Output the (x, y) coordinate of the center of the cell containing the given text.  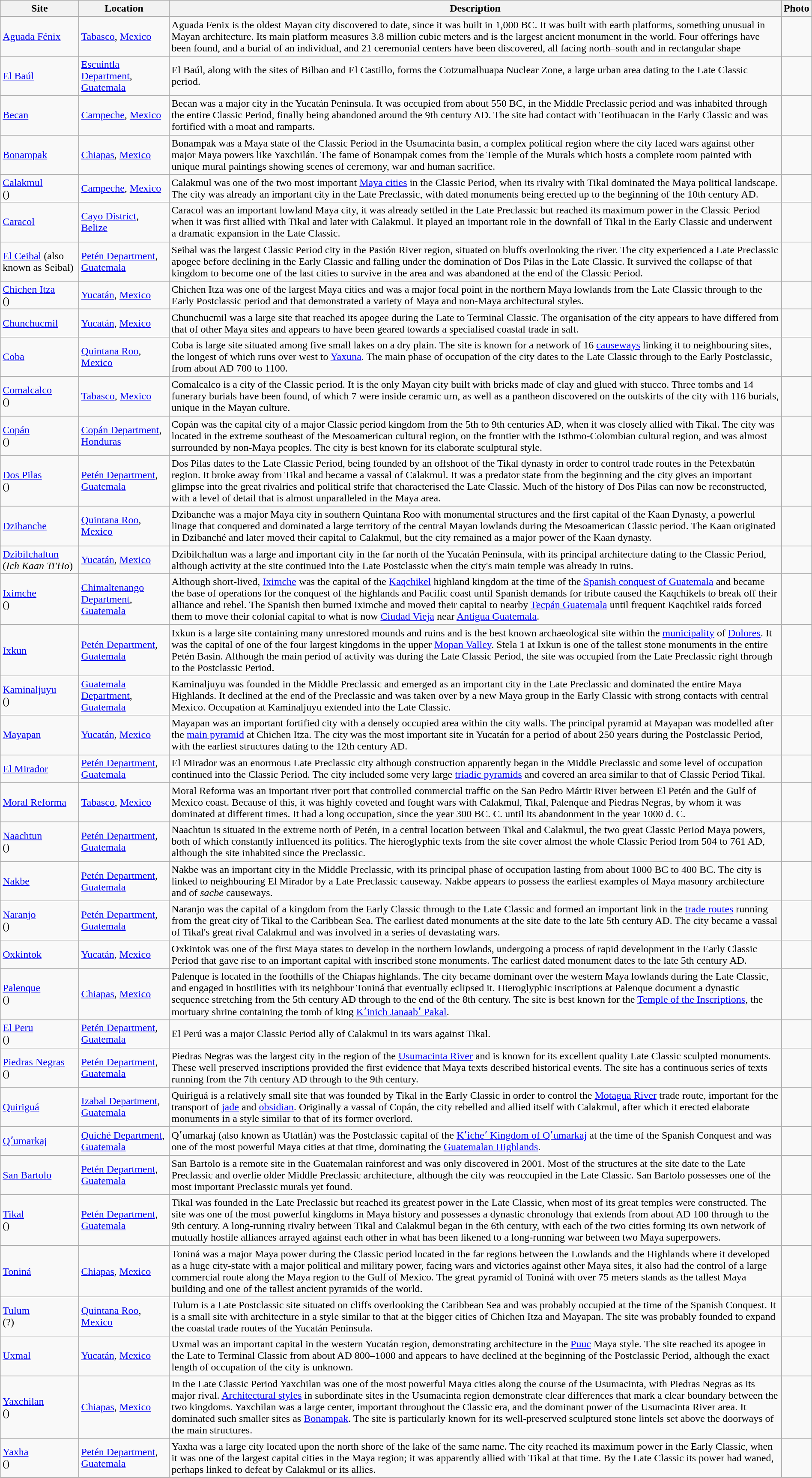
Coba (39, 357)
Ixkun (39, 651)
Dos Pilas() (39, 481)
Nakbe (39, 881)
Copán Department, Honduras (124, 435)
Dzibilchaltun(Ich Kaan Ti'Ho) (39, 560)
Photo (797, 9)
Copán() (39, 435)
Calakmul() (39, 189)
Mayapan (39, 735)
Yaxchilan() (39, 1407)
Qʼumarkaj (39, 1141)
Oxkintok (39, 954)
Yaxha() (39, 1458)
Quiché Department, Guatemala (124, 1141)
Uxmal (39, 1356)
Tikal() (39, 1220)
Iximche() (39, 599)
Location (124, 9)
Moral Reforma (39, 802)
San Bartolo (39, 1175)
Aguada Fénix (39, 36)
Chimaltenango Department, Guatemala (124, 599)
Naachtun() (39, 842)
Description (475, 9)
Guatemala Department, Guatemala (124, 696)
Escuintla Department, Guatemala (124, 76)
Site (39, 9)
Kaminaljuyu() (39, 696)
El Peru() (39, 1034)
Naranjo() (39, 920)
El Baúl (39, 76)
El Mirador (39, 769)
Toniná (39, 1271)
Bonampak (39, 155)
El Perú was a major Classic Period ally of Calakmul in its wars against Tikal. (475, 1034)
Chunchucmil (39, 323)
Izabal Department, Guatemala (124, 1107)
Becan (39, 115)
Dzibanche (39, 526)
Comalcalco() (39, 396)
Quiriguá (39, 1107)
Palenque() (39, 994)
El Ceibal (also known as Seibal) (39, 261)
El Baúl, along with the sites of Bilbao and El Castillo, forms the Cotzumalhuapa Nuclear Zone, a large urban area dating to the Late Classic period. (475, 76)
Cayo District, Belize (124, 222)
Piedras Negras() (39, 1067)
Tulum(?) (39, 1316)
Caracol (39, 222)
Chichen Itza() (39, 295)
